Find where the given text appears and provide that cell's center as (X, Y) coordinate. 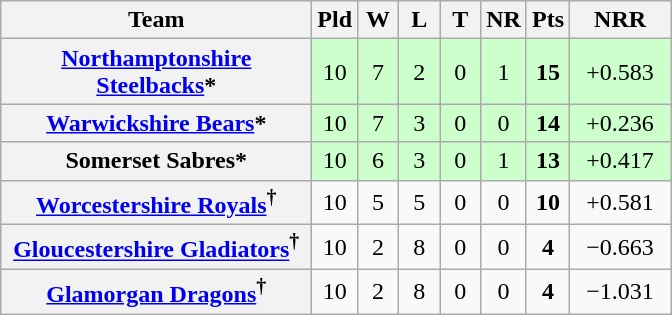
Glamorgan Dragons† (156, 292)
14 (548, 123)
NR (504, 20)
13 (548, 161)
15 (548, 72)
6 (378, 161)
+0.583 (620, 72)
T (460, 20)
Pts (548, 20)
Worcestershire Royals† (156, 202)
L (420, 20)
−0.663 (620, 248)
Northamptonshire Steelbacks* (156, 72)
+0.417 (620, 161)
W (378, 20)
+0.581 (620, 202)
NRR (620, 20)
Team (156, 20)
Somerset Sabres* (156, 161)
Gloucestershire Gladiators† (156, 248)
Pld (335, 20)
+0.236 (620, 123)
Warwickshire Bears* (156, 123)
−1.031 (620, 292)
